Identify which cell holds the provided text, then report its [X, Y] central coordinate. 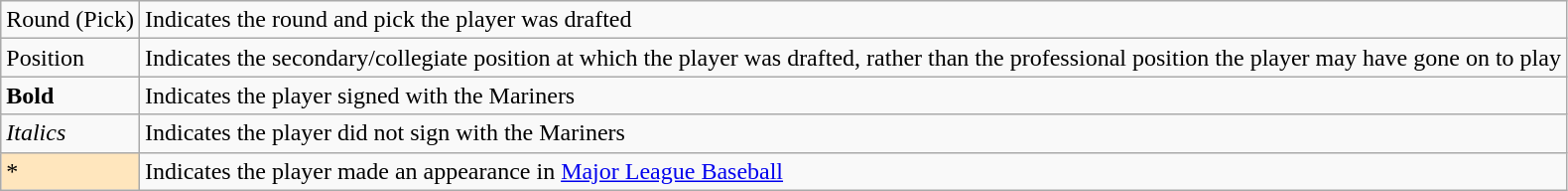
Round (Pick) [70, 20]
Indicates the round and pick the player was drafted [852, 20]
Position [70, 58]
Bold [70, 95]
Indicates the player signed with the Mariners [852, 95]
Indicates the player did not sign with the Mariners [852, 133]
Italics [70, 133]
Indicates the player made an appearance in Major League Baseball [852, 171]
* [70, 171]
